Detect which cell encompasses the target text, then output its [X, Y] center coordinate. 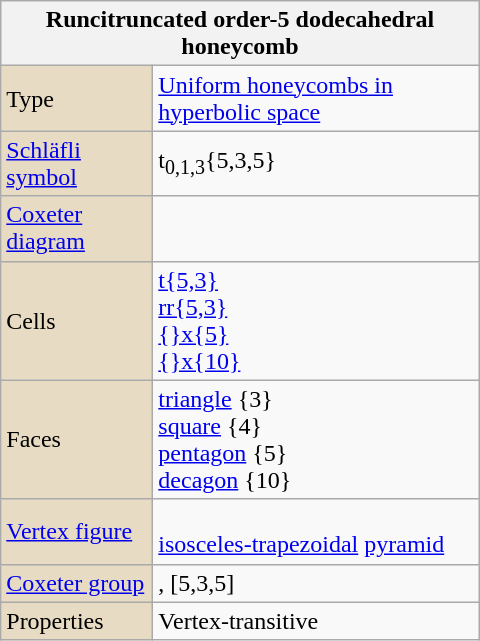
Cells [77, 320]
Properties [77, 621]
t0,1,3{5,3,5} [316, 164]
triangle {3}square {4}pentagon {5}decagon {10} [316, 440]
Runcitruncated order-5 dodecahedral honeycomb [240, 34]
Type [77, 98]
Coxeter diagram [77, 228]
Schläfli symbol [77, 164]
, [5,3,5] [316, 583]
Faces [77, 440]
Vertex figure [77, 532]
Coxeter group [77, 583]
Uniform honeycombs in hyperbolic space [316, 98]
t{5,3} rr{5,3} {}x{5} {}x{10} [316, 320]
isosceles-trapezoidal pyramid [316, 532]
Vertex-transitive [316, 621]
